Locate the cell with the specified text and output its (x, y) center coordinate. 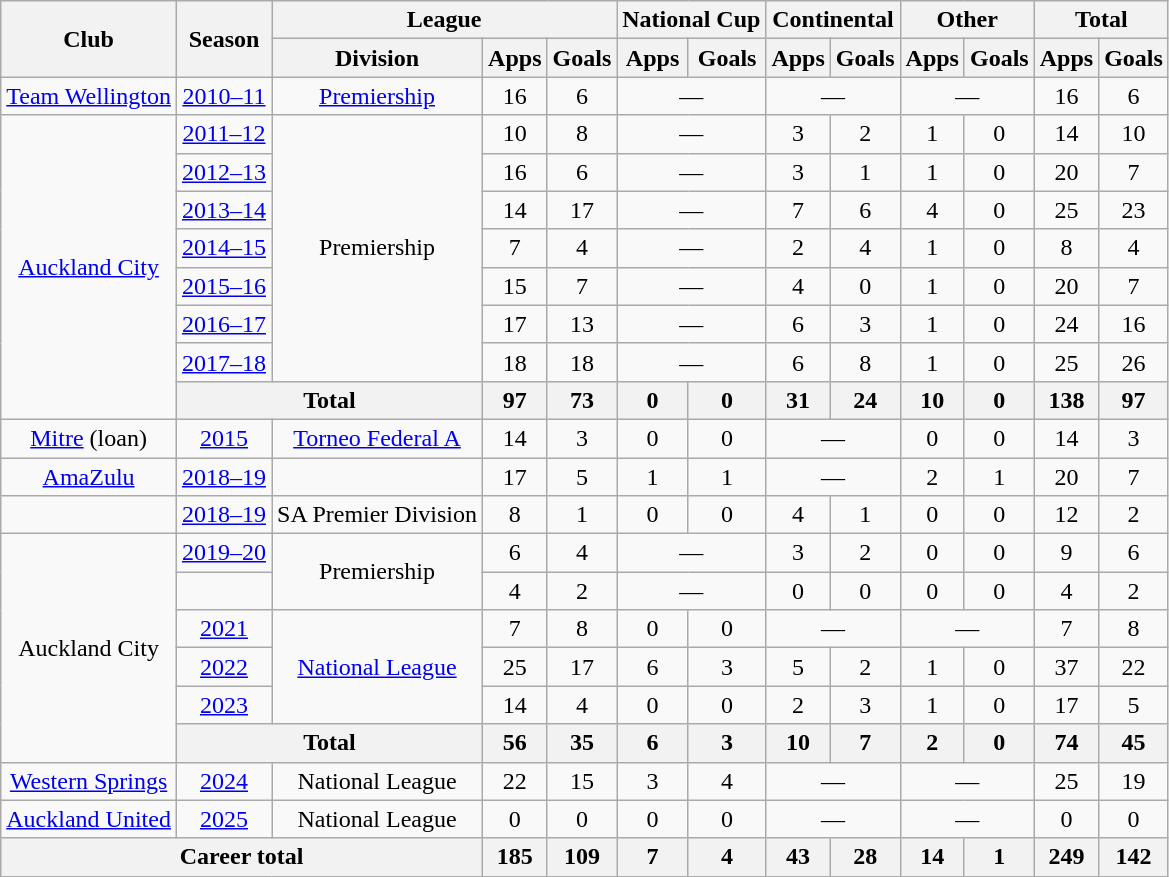
2023 (224, 705)
26 (1134, 362)
74 (1066, 743)
Western Springs (89, 781)
185 (515, 857)
2016–17 (224, 324)
12 (1066, 515)
9 (1066, 553)
45 (1134, 743)
2010–11 (224, 96)
2012–13 (224, 172)
Auckland United (89, 819)
Continental (833, 20)
Other (967, 20)
73 (582, 400)
31 (798, 400)
2021 (224, 629)
National Cup (692, 20)
Career total (242, 857)
2015 (224, 438)
Season (224, 39)
Torneo Federal A (378, 438)
AmaZulu (89, 477)
2011–12 (224, 134)
2013–14 (224, 210)
2014–15 (224, 248)
Division (378, 58)
35 (582, 743)
2019–20 (224, 553)
2017–18 (224, 362)
13 (582, 324)
SA Premier Division (378, 515)
138 (1066, 400)
2015–16 (224, 286)
109 (582, 857)
Team Wellington (89, 96)
43 (798, 857)
2024 (224, 781)
2025 (224, 819)
2022 (224, 667)
37 (1066, 667)
28 (865, 857)
142 (1134, 857)
League (444, 20)
23 (1134, 210)
Club (89, 39)
56 (515, 743)
19 (1134, 781)
Mitre (loan) (89, 438)
249 (1066, 857)
